For the text-containing cell, return its midpoint in (x, y) coordinate format. 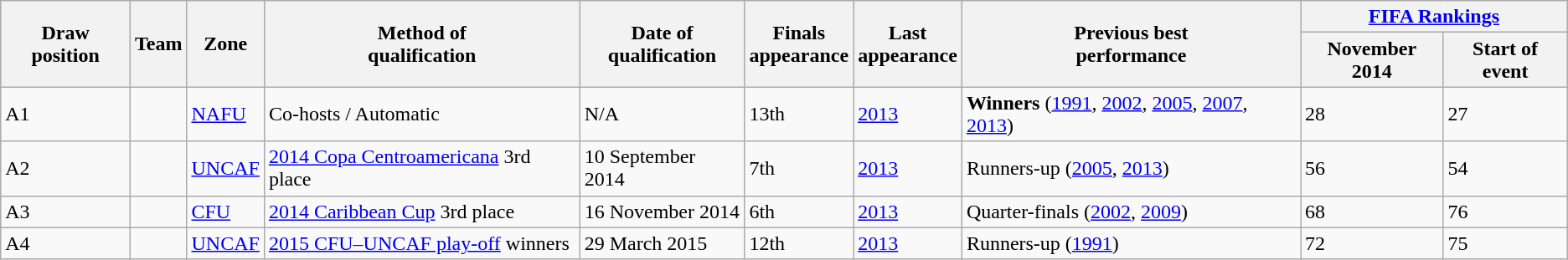
12th (799, 243)
Lastappearance (908, 43)
Finalsappearance (799, 43)
76 (1505, 212)
Runners-up (2005, 2013) (1131, 169)
Team (158, 43)
2015 CFU–UNCAF play-off winners (422, 243)
29 March 2015 (662, 243)
28 (1372, 114)
Draw position (65, 43)
13th (799, 114)
10 September 2014 (662, 169)
Date ofqualification (662, 43)
2014 Copa Centroamericana 3rd place (422, 169)
FIFA Rankings (1434, 17)
November 2014 (1372, 60)
A2 (65, 169)
72 (1372, 243)
2014 Caribbean Cup 3rd place (422, 212)
27 (1505, 114)
Method ofqualification (422, 43)
Co-hosts / Automatic (422, 114)
68 (1372, 212)
A4 (65, 243)
16 November 2014 (662, 212)
6th (799, 212)
Quarter-finals (2002, 2009) (1131, 212)
Zone (225, 43)
75 (1505, 243)
A3 (65, 212)
7th (799, 169)
54 (1505, 169)
Winners (1991, 2002, 2005, 2007, 2013) (1131, 114)
N/A (662, 114)
A1 (65, 114)
Previous bestperformance (1131, 43)
Runners-up (1991) (1131, 243)
Start of event (1505, 60)
NAFU (225, 114)
56 (1372, 169)
CFU (225, 212)
